Pinpoint the cell where the given text exists, returning its (X, Y) midpoint coordinate. 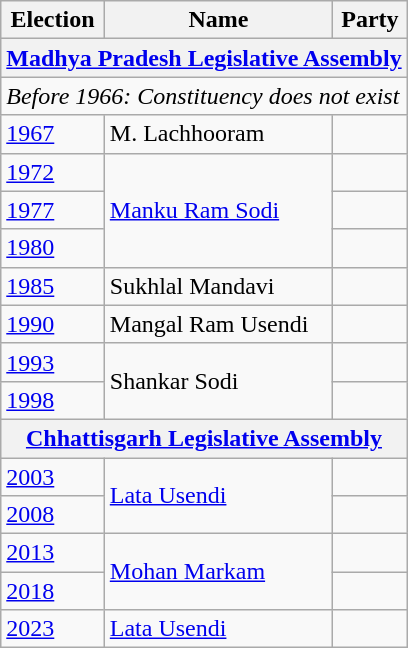
M. Lachhooram (218, 134)
Name (218, 20)
Manku Ram Sodi (218, 210)
1985 (53, 286)
1967 (53, 134)
1998 (53, 400)
2018 (53, 591)
1980 (53, 248)
Mangal Ram Usendi (218, 324)
1977 (53, 210)
Before 1966: Constituency does not exist (204, 96)
Chhattisgarh Legislative Assembly (204, 438)
Party (370, 20)
2013 (53, 553)
Election (53, 20)
2008 (53, 515)
1990 (53, 324)
1972 (53, 172)
2003 (53, 477)
2023 (53, 629)
Shankar Sodi (218, 381)
Mohan Markam (218, 572)
1993 (53, 362)
Sukhlal Mandavi (218, 286)
Madhya Pradesh Legislative Assembly (204, 58)
